From the cell containing the given text, extract its center point as [X, Y] coordinate. 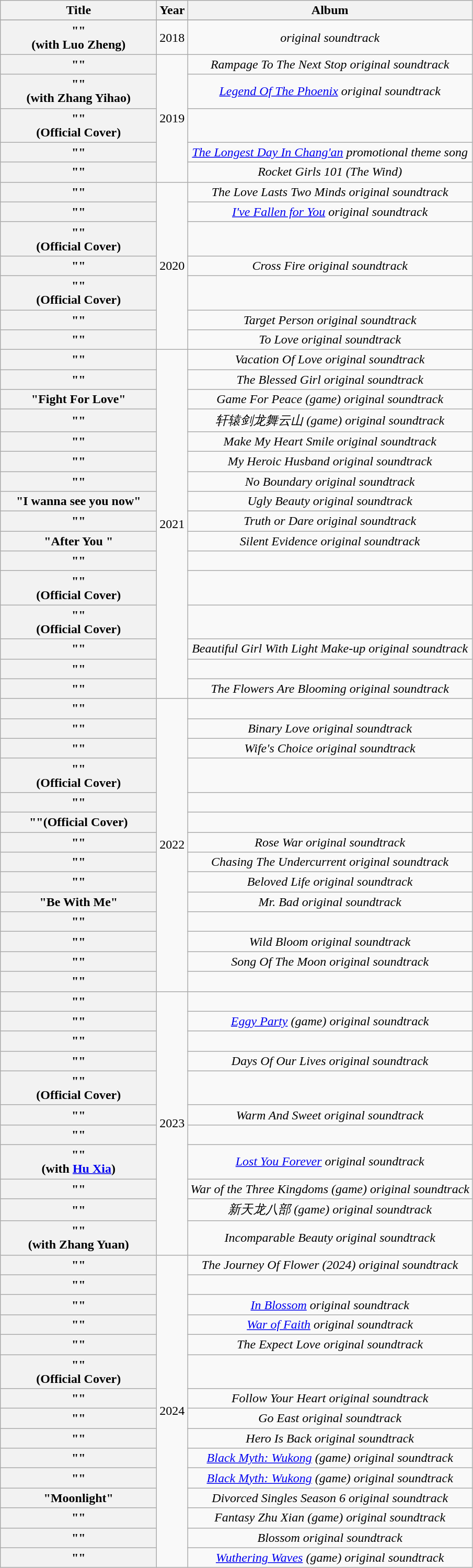
Divorced Singles Season 6 original soundtrack [330, 1498]
Ugly Beauty original soundtrack [330, 501]
The Blessed Girl original soundtrack [330, 380]
2021 [172, 524]
Truth or Dare original soundtrack [330, 521]
Beloved Life original soundtrack [330, 882]
Song Of The Moon original soundtrack [330, 962]
Legend Of The Phoenix original soundtrack [330, 91]
2024 [172, 1411]
The Journey Of Flower (2024) original soundtrack [330, 1265]
Silent Evidence original soundtrack [330, 541]
"" (with Hu Xia) [78, 1162]
2023 [172, 1123]
Make My Heart Smile original soundtrack [330, 441]
The Longest Day In Chang'an promotional theme song [330, 152]
I've Fallen for You original soundtrack [330, 212]
轩辕剑龙舞云山 (game) original soundtrack [330, 420]
"I wanna see you now" [78, 501]
The Expect Love original soundtrack [330, 1344]
Binary Love original soundtrack [330, 728]
original soundtrack [330, 38]
Eggy Party (game) original soundtrack [330, 1021]
Target Person original soundtrack [330, 319]
My Heroic Husband original soundtrack [330, 461]
Blossom original soundtrack [330, 1538]
The Flowers Are Blooming original soundtrack [330, 689]
In Blossom original soundtrack [330, 1304]
"Moonlight" [78, 1498]
2018 [172, 38]
Fantasy Zhu Xian (game) original soundtrack [330, 1518]
The Love Lasts Two Minds original soundtrack [330, 192]
"" (with Zhang Yuan) [78, 1238]
Cross Fire original soundtrack [330, 266]
"Be With Me" [78, 902]
新天龙八部 (game) original soundtrack [330, 1210]
Rose War original soundtrack [330, 842]
""(with Zhang Yihao) [78, 91]
Go East original soundtrack [330, 1418]
Wild Bloom original soundtrack [330, 942]
2019 [172, 118]
Follow Your Heart original soundtrack [330, 1399]
""(with Luo Zheng) [78, 38]
Rocket Girls 101 (The Wind) [330, 172]
Days Of Our Lives original soundtrack [330, 1061]
War of the Three Kingdoms (game) original soundtrack [330, 1188]
Warm And Sweet original soundtrack [330, 1115]
Title [78, 10]
Mr. Bad original soundtrack [330, 902]
Incomparable Beauty original soundtrack [330, 1238]
"After You " [78, 541]
Year [172, 10]
Chasing The Undercurrent original soundtrack [330, 862]
Vacation Of Love original soundtrack [330, 360]
Wife's Choice original soundtrack [330, 748]
Lost You Forever original soundtrack [330, 1162]
Album [330, 10]
"Fight For Love" [78, 399]
2020 [172, 266]
Beautiful Girl With Light Make-up original soundtrack [330, 649]
2022 [172, 845]
Game For Peace (game) original soundtrack [330, 399]
Rampage To The Next Stop original soundtrack [330, 64]
War of Faith original soundtrack [330, 1324]
To Love original soundtrack [330, 340]
Hero Is Back original soundtrack [330, 1438]
No Boundary original soundtrack [330, 482]
Wuthering Waves (game) original soundtrack [330, 1558]
